Return [X, Y] of the center of cell containing provided text 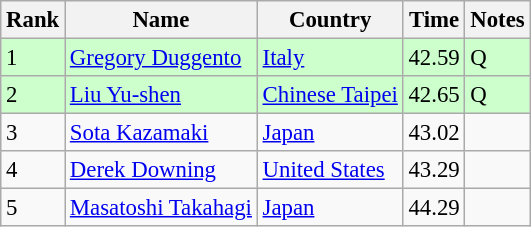
Gregory Duggento [162, 58]
Time [434, 20]
Liu Yu-shen [162, 95]
5 [33, 208]
44.29 [434, 208]
Country [330, 20]
Name [162, 20]
43.02 [434, 133]
42.65 [434, 95]
43.29 [434, 170]
Masatoshi Takahagi [162, 208]
Sota Kazamaki [162, 133]
United States [330, 170]
42.59 [434, 58]
3 [33, 133]
4 [33, 170]
Italy [330, 58]
Derek Downing [162, 170]
2 [33, 95]
Notes [498, 20]
1 [33, 58]
Chinese Taipei [330, 95]
Rank [33, 20]
